Determine the [x, y] coordinate at the center of the cell enclosing the given text.  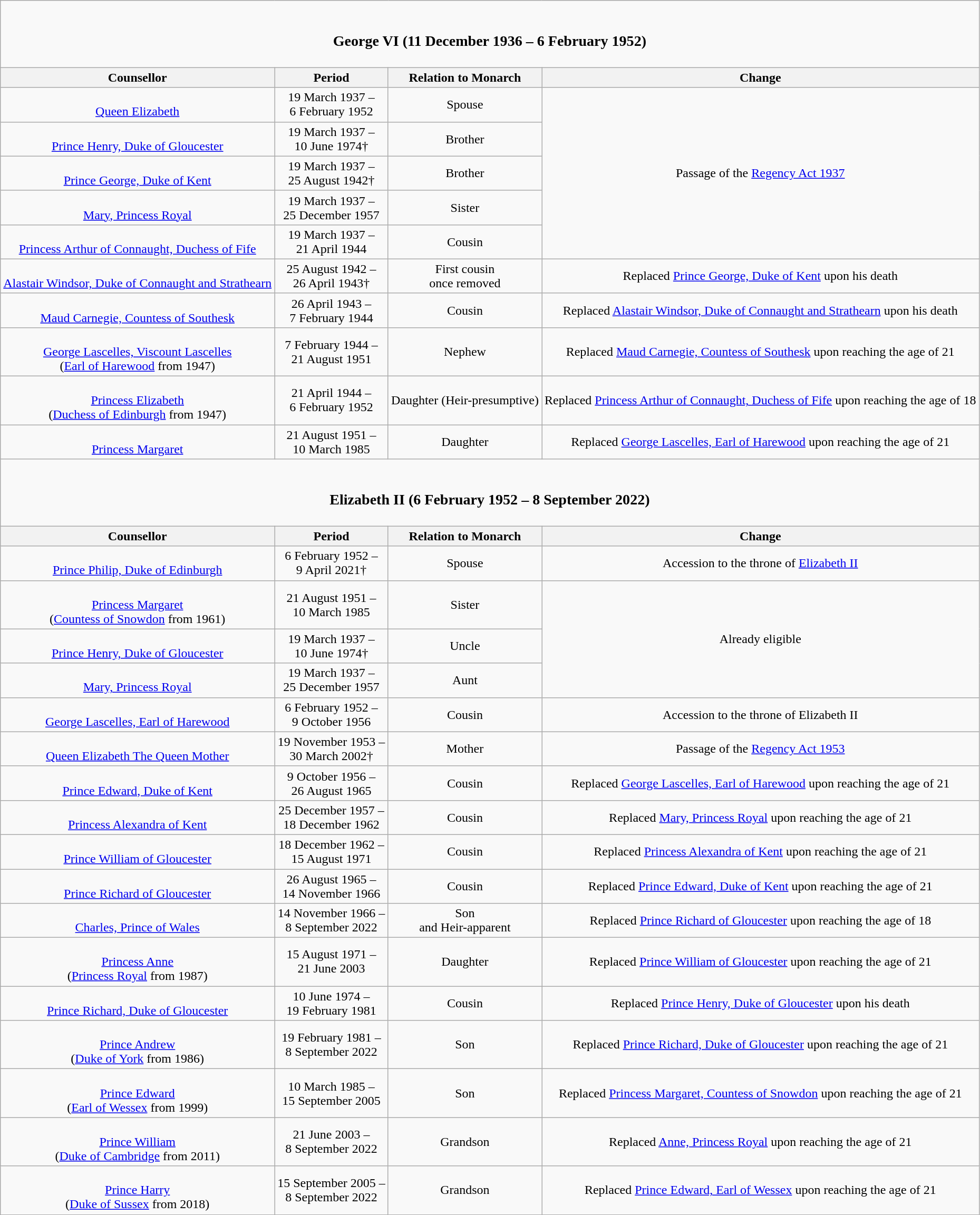
First cousinonce removed [465, 276]
19 February 1981 –8 September 2022 [332, 1045]
Replaced Alastair Windsor, Duke of Connaught and Strathearn upon his death [761, 310]
10 March 1985 –15 September 2005 [332, 1093]
18 December 1962 –15 August 1971 [332, 852]
Prince William of Gloucester [138, 852]
19 March 1937 –25 August 1942† [332, 173]
Prince William(Duke of Cambridge from 2011) [138, 1142]
Replaced Prince Henry, Duke of Gloucester upon his death [761, 1004]
Queen Elizabeth [138, 104]
Daughter (Heir-presumptive) [465, 401]
Replaced Princess Margaret, Countess of Snowdon upon reaching the age of 21 [761, 1093]
Alastair Windsor, Duke of Connaught and Strathearn [138, 276]
Already eligible [761, 639]
Princess Anne(Princess Royal from 1987) [138, 962]
25 December 1957 –18 December 1962 [332, 817]
15 August 1971 –21 June 2003 [332, 962]
Nephew [465, 352]
Queen Elizabeth The Queen Mother [138, 749]
Prince Andrew(Duke of York from 1986) [138, 1045]
Replaced Mary, Princess Royal upon reaching the age of 21 [761, 817]
Uncle [465, 646]
Charles, Prince of Wales [138, 920]
Replaced Princess Alexandra of Kent upon reaching the age of 21 [761, 852]
Passage of the Regency Act 1953 [761, 749]
21 June 2003 –8 September 2022 [332, 1142]
Aunt [465, 680]
Replaced Prince Edward, Duke of Kent upon reaching the age of 21 [761, 886]
25 August 1942 –26 April 1943† [332, 276]
Replaced Prince George, Duke of Kent upon his death [761, 276]
Princess Alexandra of Kent [138, 817]
George Lascelles, Viscount Lascelles(Earl of Harewood from 1947) [138, 352]
Prince Edward, Duke of Kent [138, 783]
Prince Richard of Gloucester [138, 886]
Prince Edward(Earl of Wessex from 1999) [138, 1093]
Prince Philip, Duke of Edinburgh [138, 563]
6 February 1952 –9 October 1956 [332, 715]
19 March 1937 –6 February 1952 [332, 104]
Sonand Heir-apparent [465, 920]
Prince Richard, Duke of Gloucester [138, 1004]
Replaced Maud Carnegie, Countess of Southesk upon reaching the age of 21 [761, 352]
Maud Carnegie, Countess of Southesk [138, 310]
Princess Elizabeth(Duchess of Edinburgh from 1947) [138, 401]
26 April 1943 –7 February 1944 [332, 310]
Mother [465, 749]
Replaced Anne, Princess Royal upon reaching the age of 21 [761, 1142]
Replaced Prince William of Gloucester upon reaching the age of 21 [761, 962]
Passage of the Regency Act 1937 [761, 173]
15 September 2005 –8 September 2022 [332, 1190]
9 October 1956 –26 August 1965 [332, 783]
21 April 1944 –6 February 1952 [332, 401]
Princess Arthur of Connaught, Duchess of Fife [138, 241]
George VI (11 December 1936 – 6 February 1952) [490, 34]
10 June 1974 –19 February 1981 [332, 1004]
George Lascelles, Earl of Harewood [138, 715]
Replaced Princess Arthur of Connaught, Duchess of Fife upon reaching the age of 18 [761, 401]
Replaced Prince Edward, Earl of Wessex upon reaching the age of 21 [761, 1190]
Elizabeth II (6 February 1952 – 8 September 2022) [490, 492]
Replaced Prince Richard, Duke of Gloucester upon reaching the age of 21 [761, 1045]
Princess Margaret(Countess of Snowdon from 1961) [138, 605]
7 February 1944 –21 August 1951 [332, 352]
Princess Margaret [138, 442]
Replaced Prince Richard of Gloucester upon reaching the age of 18 [761, 920]
19 March 1937 –21 April 1944 [332, 241]
19 November 1953 –30 March 2002† [332, 749]
Prince George, Duke of Kent [138, 173]
Prince Harry(Duke of Sussex from 2018) [138, 1190]
6 February 1952 –9 April 2021† [332, 563]
26 August 1965 –14 November 1966 [332, 886]
14 November 1966 –8 September 2022 [332, 920]
